Identify which cell holds the provided text, then report its [X, Y] central coordinate. 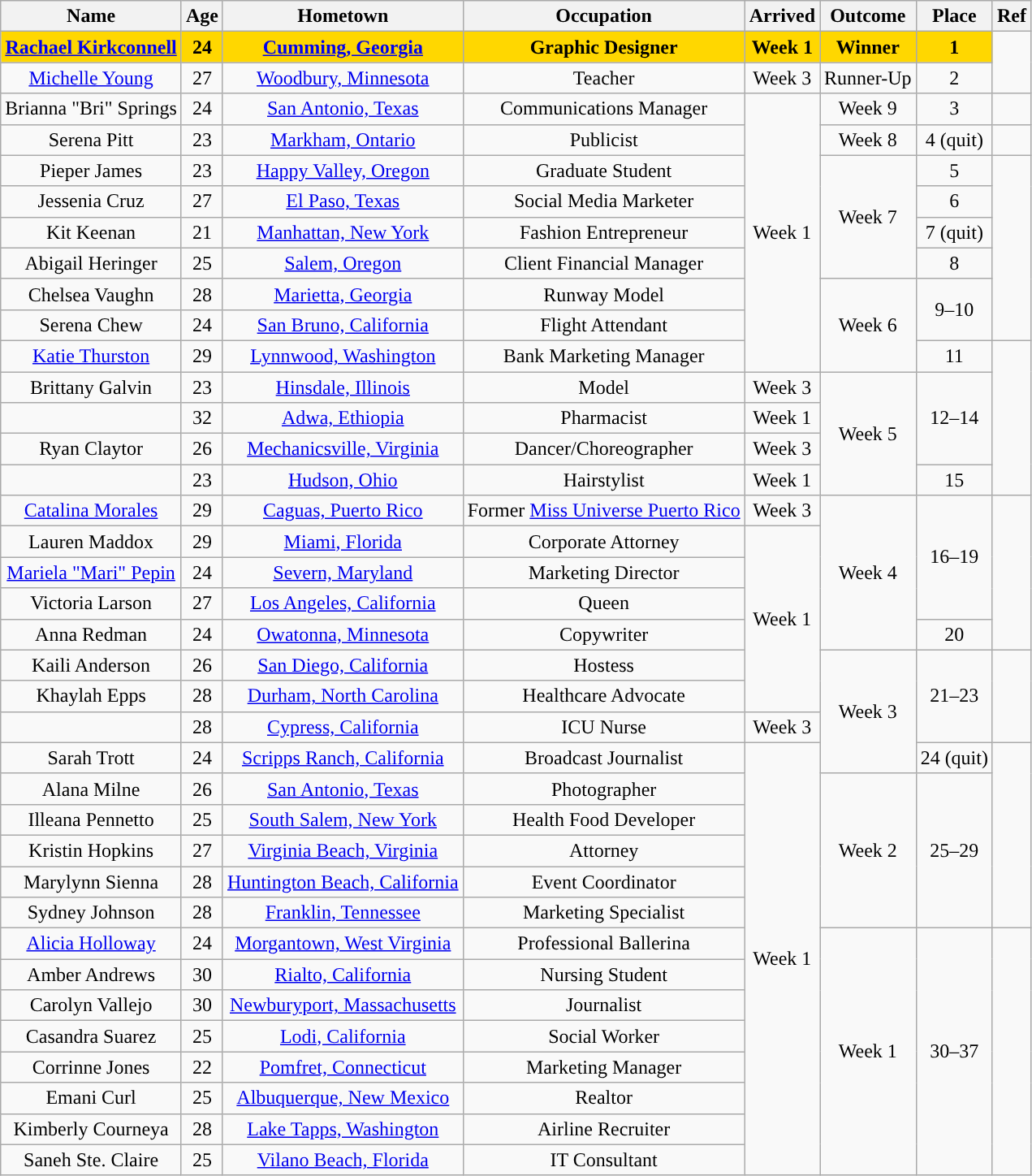
Brittany Galvin [91, 387]
Manhattan, New York [343, 232]
Copywriter [604, 634]
Publicist [604, 140]
Lake Tapps, Washington [343, 1129]
Model [604, 387]
Dancer/Choreographer [604, 449]
Teacher [604, 78]
Caguas, Puerto Rico [343, 511]
Scripps Ranch, California [343, 758]
Pieper James [91, 171]
Rachael Kirkconnell [91, 47]
Saneh Ste. Claire [91, 1160]
Serena Chew [91, 325]
Healthcare Advocate [604, 696]
Pharmacist [604, 418]
Week 5 [869, 434]
Runway Model [604, 294]
Week 7 [869, 217]
Health Food Developer [604, 819]
Photographer [604, 789]
Corporate Attorney [604, 542]
Huntington Beach, California [343, 881]
Journalist [604, 1005]
South Salem, New York [343, 819]
Airline Recruiter [604, 1129]
Bank Marketing Manager [604, 356]
Khaylah Epps [91, 696]
Chelsea Vaughn [91, 294]
Katie Thurston [91, 356]
Illeana Pennetto [91, 819]
8 [954, 263]
Sydney Johnson [91, 913]
Graduate Student [604, 171]
Salem, Oregon [343, 263]
Lauren Maddox [91, 542]
IT Consultant [604, 1160]
Adwa, Ethiopia [343, 418]
4 (quit) [954, 140]
Carolyn Vallejo [91, 1005]
Place [954, 16]
Happy Valley, Oregon [343, 171]
21–23 [954, 696]
Marketing Director [604, 573]
Attorney [604, 850]
Flight Attendant [604, 325]
Age [201, 16]
Sarah Trott [91, 758]
Ryan Claytor [91, 449]
Lynnwood, Washington [343, 356]
5 [954, 171]
Kaili Anderson [91, 665]
Week 8 [869, 140]
20 [954, 634]
Alana Milne [91, 789]
Alicia Holloway [91, 944]
Vilano Beach, Florida [343, 1160]
Week 4 [869, 573]
Professional Ballerina [604, 944]
Realtor [604, 1098]
Victoria Larson [91, 603]
Pomfret, Connecticut [343, 1067]
1 [954, 47]
Week 6 [869, 325]
San Bruno, California [343, 325]
22 [201, 1067]
Virginia Beach, Virginia [343, 850]
11 [954, 356]
Serena Pitt [91, 140]
Anna Redman [91, 634]
Brianna "Bri" Springs [91, 109]
Outcome [869, 16]
Casandra Suarez [91, 1036]
Ref [1012, 16]
Communications Manager [604, 109]
Social Media Marketer [604, 201]
Broadcast Journalist [604, 758]
Hairstylist [604, 480]
7 (quit) [954, 232]
Nursing Student [604, 975]
Catalina Morales [91, 511]
Markham, Ontario [343, 140]
Event Coordinator [604, 881]
San Diego, California [343, 665]
Mariela "Mari" Pepin [91, 573]
Los Angeles, California [343, 603]
Kit Keenan [91, 232]
Lodi, California [343, 1036]
Hinsdale, Illinois [343, 387]
Kimberly Courneya [91, 1129]
Marylynn Sienna [91, 881]
Former Miss Universe Puerto Rico [604, 511]
Corrinne Jones [91, 1067]
25–29 [954, 850]
30–37 [954, 1052]
24 (quit) [954, 758]
Owatonna, Minnesota [343, 634]
Fashion Entrepreneur [604, 232]
Graphic Designer [604, 47]
Cypress, California [343, 727]
El Paso, Texas [343, 201]
2 [954, 78]
Week 2 [869, 850]
Mechanicsville, Virginia [343, 449]
Social Worker [604, 1036]
Kristin Hopkins [91, 850]
Rialto, California [343, 975]
15 [954, 480]
32 [201, 418]
Amber Andrews [91, 975]
Winner [869, 47]
Queen [604, 603]
Emani Curl [91, 1098]
Severn, Maryland [343, 573]
Marketing Specialist [604, 913]
3 [954, 109]
Morgantown, West Virginia [343, 944]
Cumming, Georgia [343, 47]
Hudson, Ohio [343, 480]
Client Financial Manager [604, 263]
Marketing Manager [604, 1067]
ICU Nurse [604, 727]
21 [201, 232]
Hometown [343, 16]
Durham, North Carolina [343, 696]
Michelle Young [91, 78]
6 [954, 201]
Albuquerque, New Mexico [343, 1098]
Name [91, 16]
Jessenia Cruz [91, 201]
Occupation [604, 16]
Franklin, Tennessee [343, 913]
Runner-Up [869, 78]
16–19 [954, 557]
Miami, Florida [343, 542]
12–14 [954, 418]
Week 9 [869, 109]
Marietta, Georgia [343, 294]
Arrived [782, 16]
Woodbury, Minnesota [343, 78]
9–10 [954, 309]
Newburyport, Massachusetts [343, 1005]
Hostess [604, 665]
Abigail Heringer [91, 263]
